For the text-containing cell, return its midpoint in (X, Y) coordinate format. 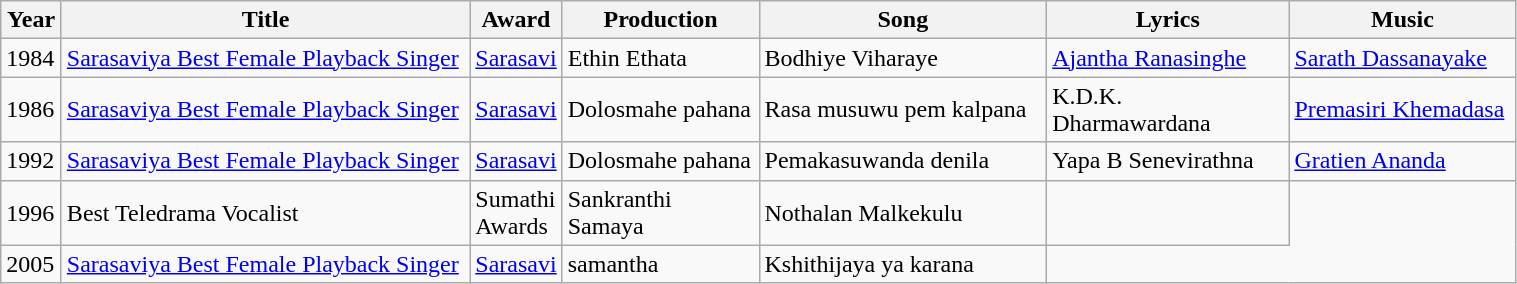
Bodhiye Viharaye (903, 58)
Year (32, 20)
Nothalan Malkekulu (903, 212)
Lyrics (1168, 20)
Production (660, 20)
Best Teledrama Vocalist (265, 212)
Music (1402, 20)
K.D.K. Dharmawardana (1168, 110)
2005 (32, 264)
Sankranthi Samaya (660, 212)
1996 (32, 212)
Kshithijaya ya karana (903, 264)
Sarath Dassanayake (1402, 58)
Ethin Ethata (660, 58)
Rasa musuwu pem kalpana (903, 110)
Ajantha Ranasinghe (1168, 58)
samantha (660, 264)
1986 (32, 110)
1984 (32, 58)
Yapa B Senevirathna (1168, 161)
Title (265, 20)
Sumathi Awards (516, 212)
Song (903, 20)
Gratien Ananda (1402, 161)
1992 (32, 161)
Award (516, 20)
Pemakasuwanda denila (903, 161)
Premasiri Khemadasa (1402, 110)
